Identify which cell holds the provided text, then report its [X, Y] central coordinate. 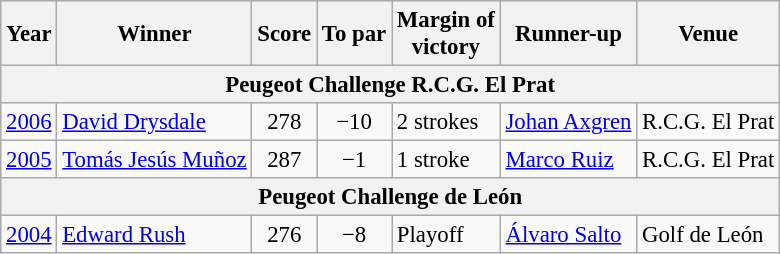
Golf de León [708, 235]
−10 [354, 122]
Marco Ruiz [568, 160]
2004 [29, 235]
Margin ofvictory [446, 34]
Peugeot Challenge R.C.G. El Prat [390, 85]
2006 [29, 122]
−1 [354, 160]
2 strokes [446, 122]
Johan Axgren [568, 122]
Year [29, 34]
287 [284, 160]
276 [284, 235]
To par [354, 34]
Playoff [446, 235]
Runner-up [568, 34]
Peugeot Challenge de León [390, 197]
Edward Rush [154, 235]
David Drysdale [154, 122]
2005 [29, 160]
1 stroke [446, 160]
Score [284, 34]
Venue [708, 34]
−8 [354, 235]
Winner [154, 34]
Tomás Jesús Muñoz [154, 160]
Álvaro Salto [568, 235]
278 [284, 122]
